Extract the (x, y) coordinate from the center of the cell holding the provided text.  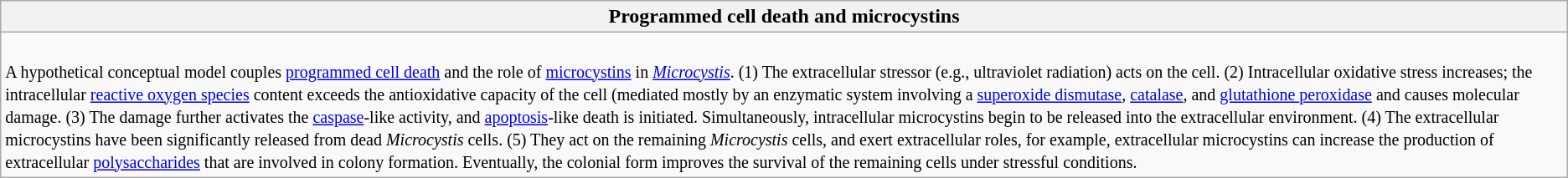
Programmed cell death and microcystins (784, 17)
